Return [X, Y] of the center of cell containing provided text 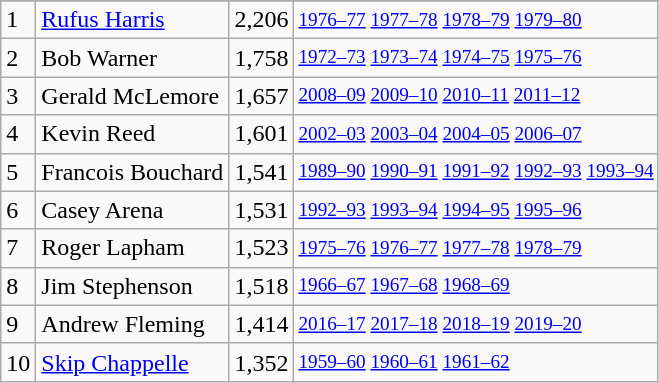
1,541 [262, 172]
2,206 [262, 20]
1975–76 1976–77 1977–78 1978–79 [476, 248]
Bob Warner [132, 58]
9 [18, 324]
5 [18, 172]
2 [18, 58]
1,518 [262, 286]
Roger Lapham [132, 248]
Gerald McLemore [132, 96]
1,531 [262, 210]
7 [18, 248]
Kevin Reed [132, 134]
1,601 [262, 134]
1992–93 1993–94 1994–95 1995–96 [476, 210]
1959–60 1960–61 1961–62 [476, 362]
1,523 [262, 248]
Skip Chappelle [132, 362]
1972–73 1973–74 1974–75 1975–76 [476, 58]
1 [18, 20]
Francois Bouchard [132, 172]
1976–77 1977–78 1978–79 1979–80 [476, 20]
1966–67 1967–68 1968–69 [476, 286]
2002–03 2003–04 2004–05 2006–07 [476, 134]
Casey Arena [132, 210]
Rufus Harris [132, 20]
6 [18, 210]
1,657 [262, 96]
3 [18, 96]
1,352 [262, 362]
Andrew Fleming [132, 324]
10 [18, 362]
1,758 [262, 58]
Jim Stephenson [132, 286]
2016–17 2017–18 2018–19 2019–20 [476, 324]
1989–90 1990–91 1991–92 1992–93 1993–94 [476, 172]
1,414 [262, 324]
8 [18, 286]
4 [18, 134]
2008–09 2009–10 2010–11 2011–12 [476, 96]
